Determine the (X, Y) coordinate at the center of the cell enclosing the given text.  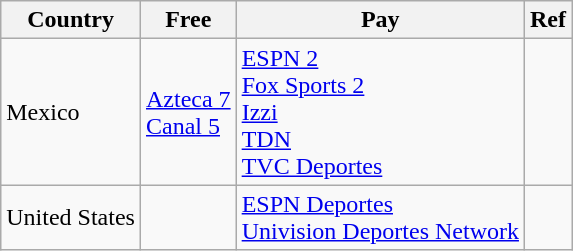
ESPN 2Fox Sports 2IzziTDNTVC Deportes (380, 112)
ESPN DeportesUnivision Deportes Network (380, 218)
Free (188, 20)
Ref (548, 20)
Mexico (71, 112)
Pay (380, 20)
Azteca 7Canal 5 (188, 112)
United States (71, 218)
Country (71, 20)
